Capture the cell that displays the provided text and extract its [X, Y] central coordinate. 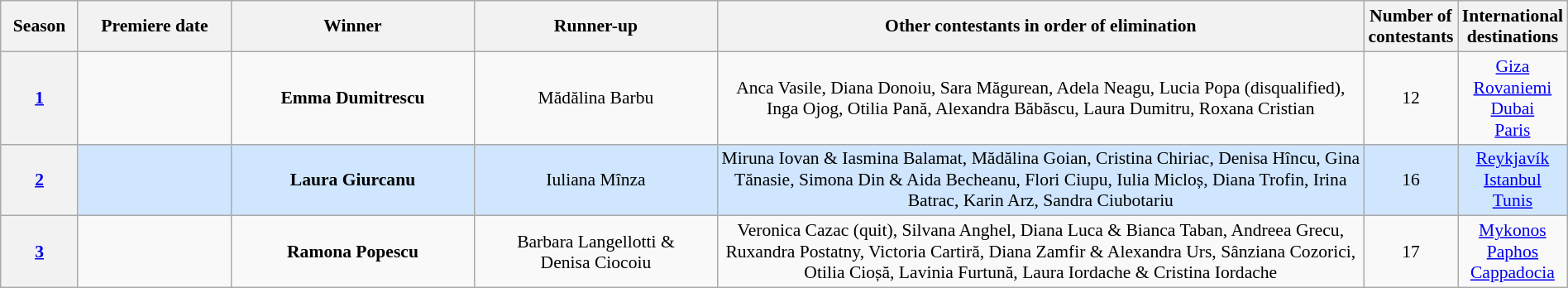
ReykjavíkIstanbulTunis [1513, 180]
Other contestants in order of elimination [1040, 26]
International destinations [1513, 26]
2 [40, 180]
Season [40, 26]
3 [40, 252]
Iuliana Mînza [596, 180]
Mykonos Paphos Cappadocia [1513, 252]
Laura Giurcanu [352, 180]
1 [40, 98]
Ramona Popescu [352, 252]
Premiere date [154, 26]
Winner [352, 26]
Number of contestants [1411, 26]
16 [1411, 180]
17 [1411, 252]
Mădălina Barbu [596, 98]
Giza Rovaniemi Dubai Paris [1513, 98]
Barbara Langellotti & Denisa Ciocoiu [596, 252]
12 [1411, 98]
Emma Dumitrescu [352, 98]
Runner-up [596, 26]
